Return (x, y) of the center of cell containing provided text 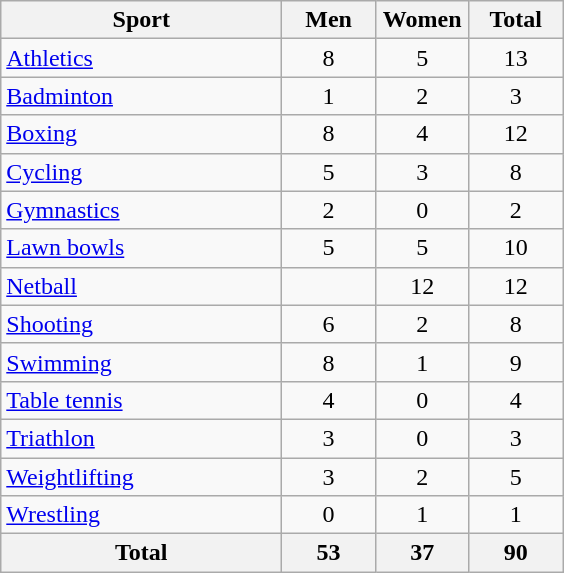
53 (329, 553)
Weightlifting (142, 477)
Athletics (142, 58)
6 (329, 324)
9 (516, 362)
Cycling (142, 172)
90 (516, 553)
Triathlon (142, 438)
Netball (142, 286)
Women (422, 20)
Wrestling (142, 515)
Gymnastics (142, 210)
13 (516, 58)
Table tennis (142, 400)
Lawn bowls (142, 248)
Men (329, 20)
Badminton (142, 96)
Swimming (142, 362)
37 (422, 553)
10 (516, 248)
Sport (142, 20)
Boxing (142, 134)
Shooting (142, 324)
